Find where the given text appears and provide that cell's center as (x, y) coordinate. 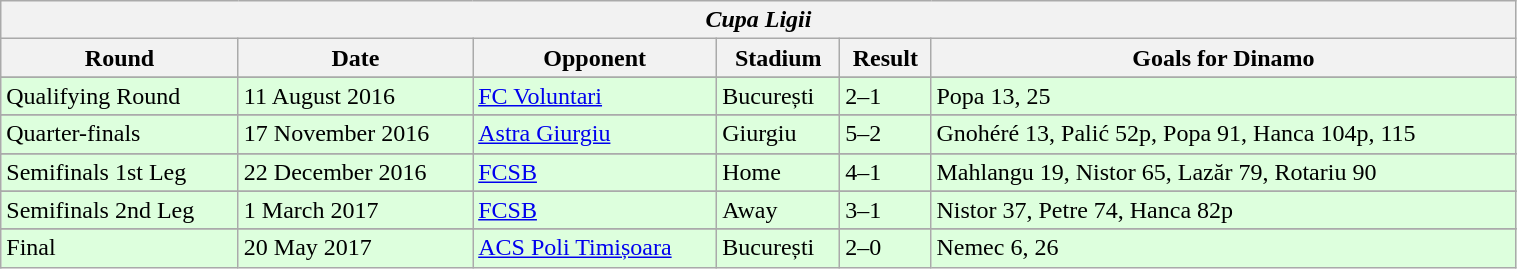
Cupa Ligii (758, 20)
3–1 (886, 210)
Opponent (595, 58)
Home (778, 172)
5–2 (886, 134)
Popa 13, 25 (1224, 96)
17 November 2016 (355, 134)
Qualifying Round (120, 96)
Astra Giurgiu (595, 134)
22 December 2016 (355, 172)
Stadium (778, 58)
Semifinals 1st Leg (120, 172)
20 May 2017 (355, 248)
Date (355, 58)
Giurgiu (778, 134)
4–1 (886, 172)
2–1 (886, 96)
FC Voluntari (595, 96)
Mahlangu 19, Nistor 65, Lazăr 79, Rotariu 90 (1224, 172)
Semifinals 2nd Leg (120, 210)
ACS Poli Timișoara (595, 248)
Nistor 37, Petre 74, Hanca 82p (1224, 210)
2–0 (886, 248)
Quarter-finals (120, 134)
1 March 2017 (355, 210)
Result (886, 58)
Gnohéré 13, Palić 52p, Popa 91, Hanca 104p, 115 (1224, 134)
Round (120, 58)
11 August 2016 (355, 96)
Final (120, 248)
Goals for Dinamo (1224, 58)
Nemec 6, 26 (1224, 248)
Away (778, 210)
